For the text-containing cell, return its midpoint in (x, y) coordinate format. 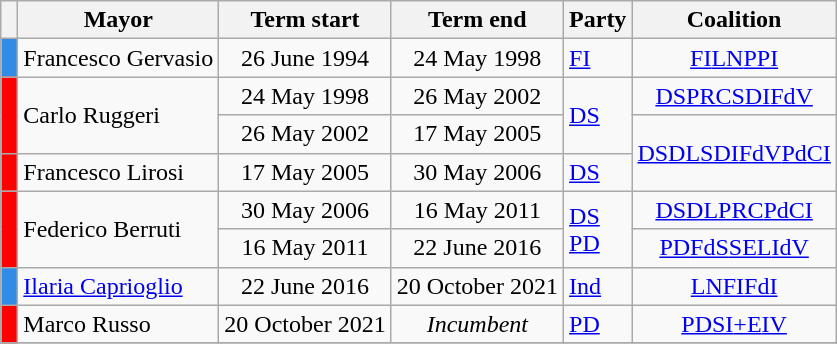
Ind (598, 286)
PDSI+EIV (734, 324)
Francesco Lirosi (118, 172)
PD (598, 324)
LNFIFdI (734, 286)
Francesco Gervasio (118, 58)
26 June 1994 (305, 58)
DSDLPRCPdCI (734, 210)
DSDLSDIFdVPdCI (734, 153)
DSPD (598, 229)
Party (598, 20)
FILNPPI (734, 58)
Coalition (734, 20)
Federico Berruti (118, 229)
Carlo Ruggeri (118, 115)
PDFdSSELIdV (734, 248)
FI (598, 58)
Incumbent (477, 324)
Term end (477, 20)
Ilaria Caprioglio (118, 286)
Term start (305, 20)
Marco Russo (118, 324)
DSPRCSDIFdV (734, 96)
Mayor (118, 20)
